Provide the (x, y) coordinate of the cell's center where the given text is located.  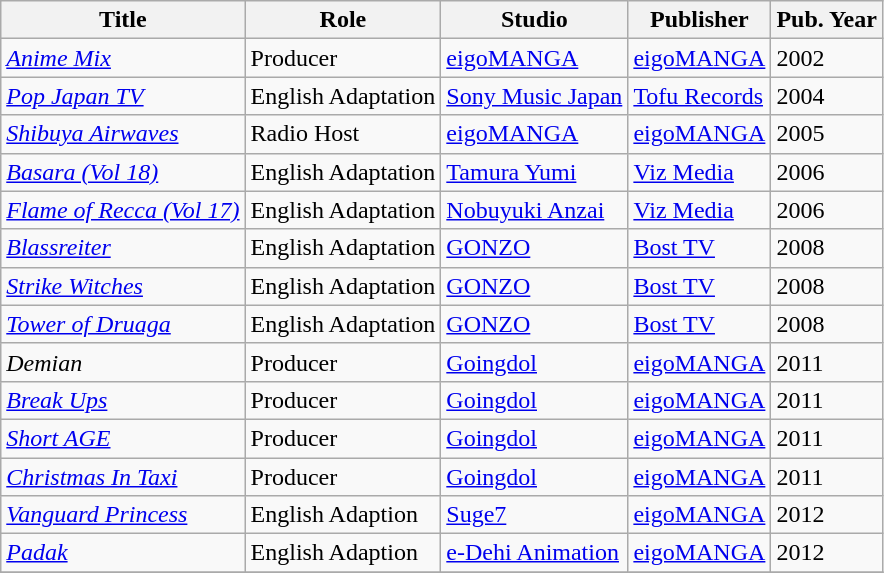
Tofu Records (700, 96)
Strike Witches (123, 286)
Pop Japan TV (123, 96)
Short AGE (123, 438)
Tower of Druaga (123, 324)
Nobuyuki Anzai (534, 210)
Studio (534, 20)
Tamura Yumi (534, 172)
Vanguard Princess (123, 515)
Demian (123, 362)
Pub. Year (827, 20)
Title (123, 20)
Suge7 (534, 515)
Basara (Vol 18) (123, 172)
2005 (827, 134)
Sony Music Japan (534, 96)
Shibuya Airwaves (123, 134)
Christmas In Taxi (123, 477)
Anime Mix (123, 58)
Radio Host (343, 134)
Role (343, 20)
Flame of Recca (Vol 17) (123, 210)
Publisher (700, 20)
2002 (827, 58)
e-Dehi Animation (534, 553)
Blassreiter (123, 248)
Padak (123, 553)
Break Ups (123, 400)
2004 (827, 96)
